Pinpoint the cell where the given text exists, returning its [X, Y] midpoint coordinate. 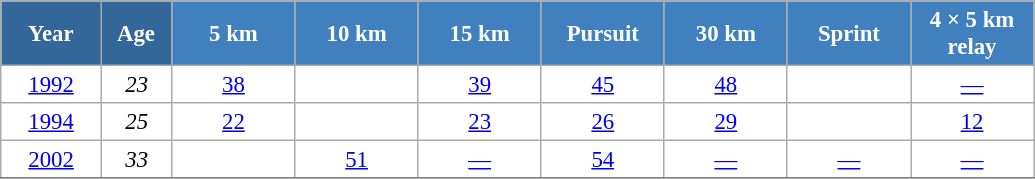
12 [972, 122]
48 [726, 85]
45 [602, 85]
25 [136, 122]
51 [356, 160]
10 km [356, 34]
2002 [52, 160]
Sprint [848, 34]
5 km [234, 34]
29 [726, 122]
Age [136, 34]
33 [136, 160]
4 × 5 km relay [972, 34]
15 km [480, 34]
22 [234, 122]
30 km [726, 34]
54 [602, 160]
1992 [52, 85]
Pursuit [602, 34]
Year [52, 34]
1994 [52, 122]
26 [602, 122]
39 [480, 85]
38 [234, 85]
